Pinpoint the cell where the given text exists, returning its (x, y) midpoint coordinate. 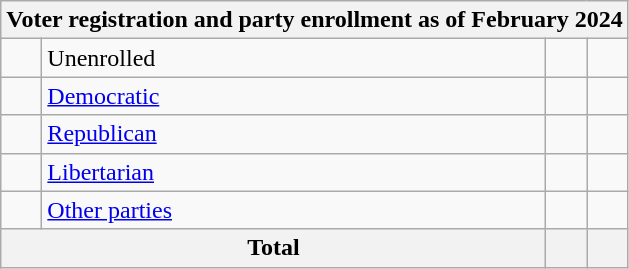
Democratic (294, 96)
Voter registration and party enrollment as of February 2024 (314, 20)
Other parties (294, 210)
Total (274, 248)
Republican (294, 134)
Libertarian (294, 172)
Unenrolled (294, 58)
